Extract the [x, y] coordinate from the center of the cell holding the provided text.  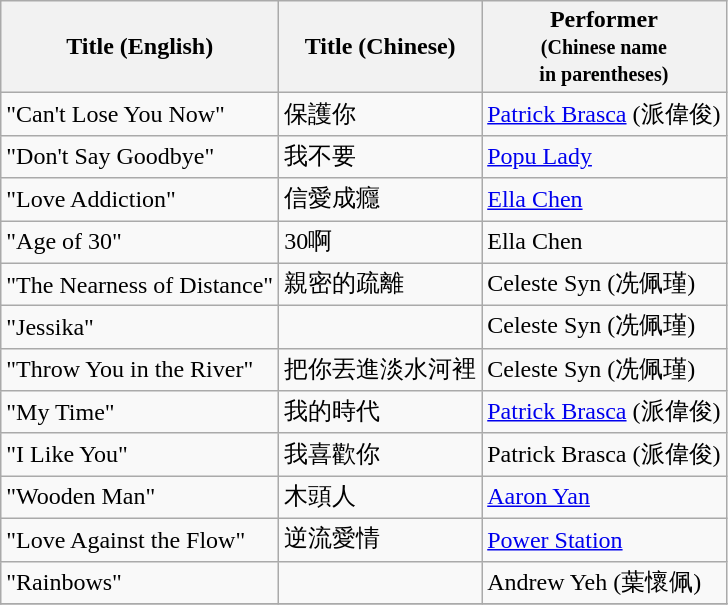
把你丟進淡水河裡 [380, 370]
我的時代 [380, 412]
"Throw You in the River" [140, 370]
"Can't Lose You Now" [140, 114]
"Love Against the Flow" [140, 540]
保護你 [380, 114]
"Age of 30" [140, 242]
信愛成癮 [380, 200]
Title (Chinese) [380, 47]
Aaron Yan [604, 498]
"I Like You" [140, 454]
"The Nearness of Distance" [140, 284]
Power Station [604, 540]
我喜歡你 [380, 454]
"My Time" [140, 412]
"Love Addiction" [140, 200]
"Jessika" [140, 328]
逆流愛情 [380, 540]
30啊 [380, 242]
Performer (Chinese name in parentheses) [604, 47]
我不要 [380, 156]
"Wooden Man" [140, 498]
親密的疏離 [380, 284]
木頭人 [380, 498]
Popu Lady [604, 156]
"Rainbows" [140, 582]
Andrew Yeh (葉懷佩) [604, 582]
"Don't Say Goodbye" [140, 156]
Title (English) [140, 47]
